Output the (X, Y) coordinate of the center of the cell containing the given text.  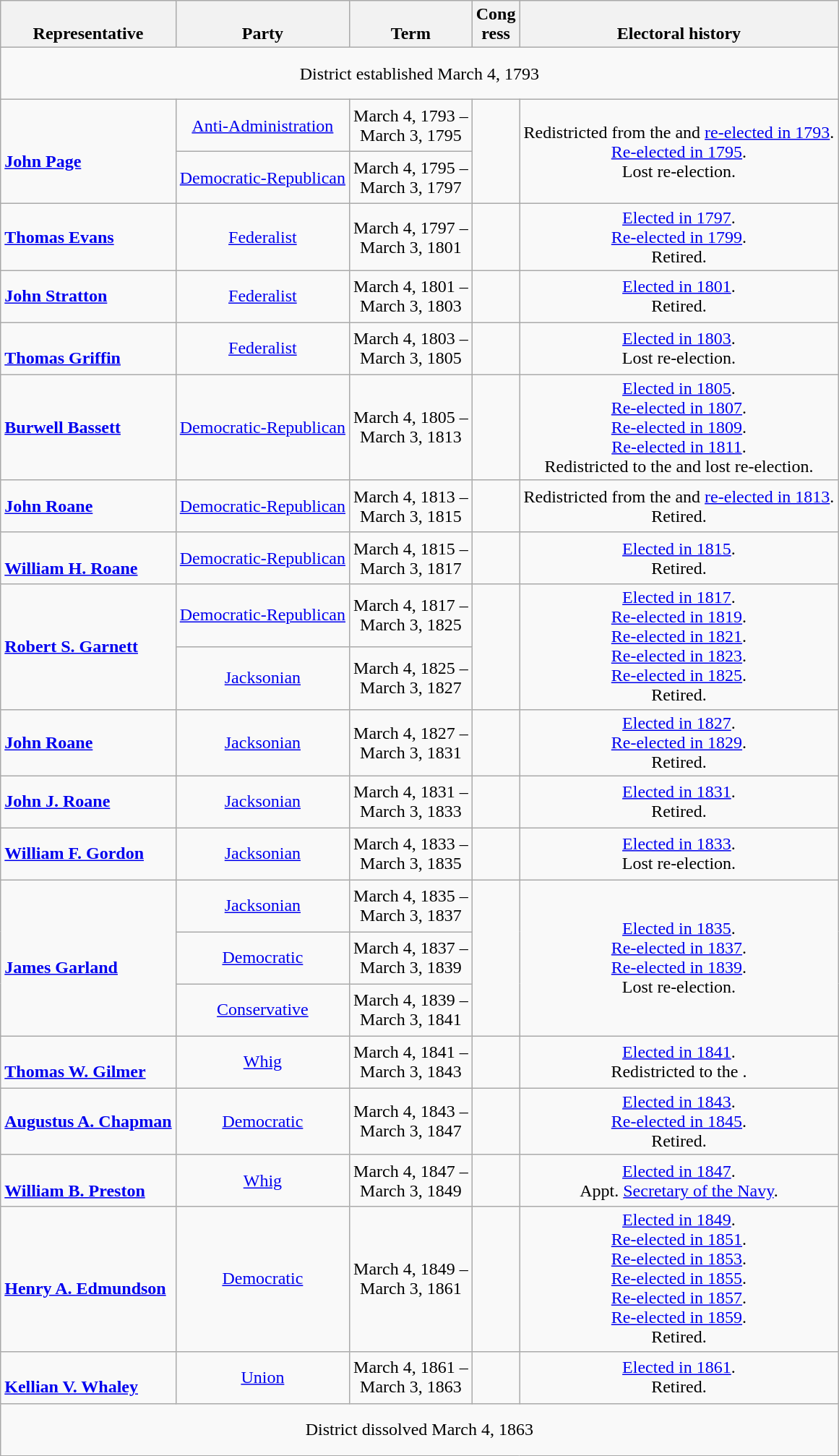
Thomas Griffin (88, 348)
Elected in 1815.Retired. (679, 558)
Elected in 1843.Re-elected in 1845.Retired. (679, 1121)
Conservative (262, 1010)
James Garland (88, 958)
Congress (496, 25)
March 4, 1847 –March 3, 1849 (411, 1181)
March 4, 1827 –March 3, 1831 (411, 742)
Elected in 1847.Appt. Secretary of the Navy. (679, 1181)
Elected in 1849.Re-elected in 1851.Re-elected in 1853.Re-elected in 1855.Re-elected in 1857.Re-elected in 1859.Retired. (679, 1279)
Term (411, 25)
March 4, 1831 –March 3, 1833 (411, 802)
March 4, 1825 –March 3, 1827 (411, 678)
Burwell Bassett (88, 427)
March 4, 1815 –March 3, 1817 (411, 558)
March 4, 1817 –March 3, 1825 (411, 616)
Augustus A. Chapman (88, 1121)
Redistricted from the and re-elected in 1793.Re-elected in 1795.Lost re-election. (679, 152)
Electoral history (679, 25)
Elected in 1861.Retired. (679, 1377)
March 4, 1849 –March 3, 1861 (411, 1279)
Elected in 1841.Redistricted to the . (679, 1062)
Representative (88, 25)
Elected in 1833.Lost re-election. (679, 854)
March 4, 1839 –March 3, 1841 (411, 1010)
March 4, 1797 –March 3, 1801 (411, 237)
Anti-Administration (262, 126)
Thomas W. Gilmer (88, 1062)
March 4, 1833 –March 3, 1835 (411, 854)
March 4, 1813 –March 3, 1815 (411, 506)
Union (262, 1377)
Party (262, 25)
March 4, 1793 –March 3, 1795 (411, 126)
March 4, 1841 –March 3, 1843 (411, 1062)
March 4, 1843 –March 3, 1847 (411, 1121)
District established March 4, 1793 (419, 74)
Redistricted from the and re-elected in 1813.Retired. (679, 506)
Robert S. Garnett (88, 646)
Elected in 1803.Lost re-election. (679, 348)
Elected in 1817.Re-elected in 1819.Re-elected in 1821.Re-elected in 1823.Re-elected in 1825.Retired. (679, 646)
March 4, 1805 –March 3, 1813 (411, 427)
March 4, 1803 –March 3, 1805 (411, 348)
Elected in 1831.Retired. (679, 802)
Elected in 1797.Re-elected in 1799.Retired. (679, 237)
Henry A. Edmundson (88, 1279)
March 4, 1835 –March 3, 1837 (411, 906)
Elected in 1805.Re-elected in 1807.Re-elected in 1809.Re-elected in 1811.Redistricted to the and lost re-election. (679, 427)
March 4, 1837 –March 3, 1839 (411, 958)
William B. Preston (88, 1181)
District dissolved March 4, 1863 (419, 1429)
March 4, 1801 –March 3, 1803 (411, 296)
Kellian V. Whaley (88, 1377)
Elected in 1801.Retired. (679, 296)
William F. Gordon (88, 854)
William H. Roane (88, 558)
John Stratton (88, 296)
Elected in 1827.Re-elected in 1829.Retired. (679, 742)
John J. Roane (88, 802)
March 4, 1861 –March 3, 1863 (411, 1377)
Thomas Evans (88, 237)
John Page (88, 152)
March 4, 1795 –March 3, 1797 (411, 178)
Elected in 1835.Re-elected in 1837. Re-elected in 1839.Lost re-election. (679, 958)
